For the text-containing cell, return its midpoint in [x, y] coordinate format. 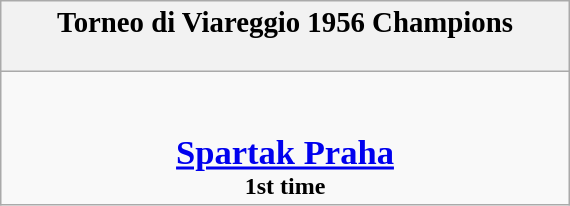
Torneo di Viareggio 1956 Champions [284, 36]
Spartak Praha1st time [284, 138]
